Search for the cell housing the specified text and yield its [X, Y] center coordinate. 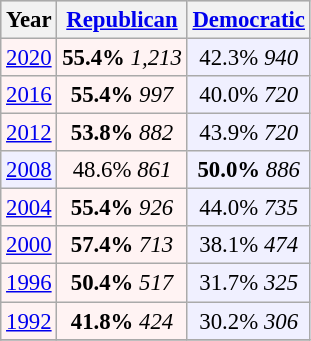
30.2% 306 [248, 321]
57.4% 713 [122, 245]
55.4% 1,213 [122, 58]
1992 [29, 321]
2000 [29, 245]
2012 [29, 133]
1996 [29, 283]
55.4% 997 [122, 95]
Democratic [248, 20]
Year [29, 20]
2008 [29, 170]
Republican [122, 20]
2016 [29, 95]
43.9% 720 [248, 133]
42.3% 940 [248, 58]
2004 [29, 208]
48.6% 861 [122, 170]
50.0% 886 [248, 170]
55.4% 926 [122, 208]
53.8% 882 [122, 133]
44.0% 735 [248, 208]
38.1% 474 [248, 245]
31.7% 325 [248, 283]
40.0% 720 [248, 95]
2020 [29, 58]
50.4% 517 [122, 283]
41.8% 424 [122, 321]
